Return [X, Y] of the center of cell containing provided text 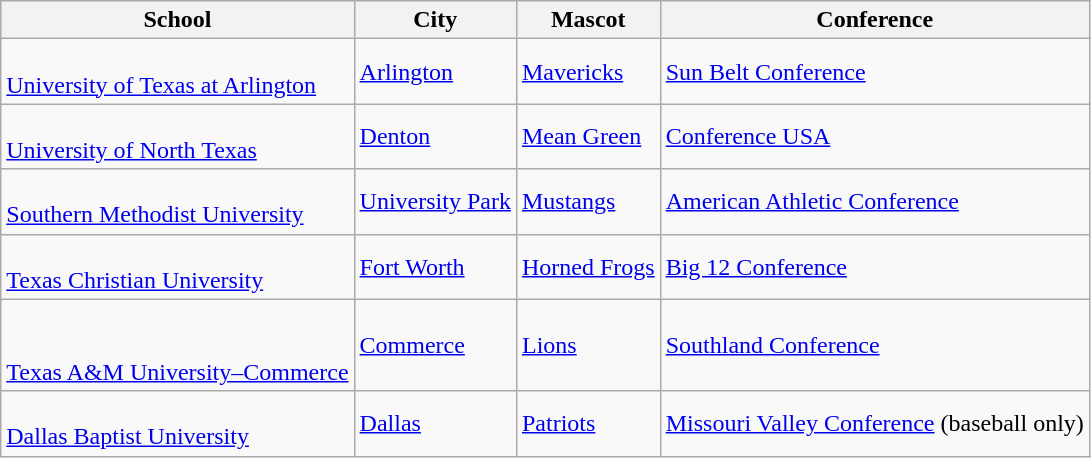
University of Texas at Arlington [178, 72]
Conference USA [874, 136]
Southern Methodist University [178, 202]
Dallas [435, 424]
University Park [435, 202]
Southland Conference [874, 345]
Sun Belt Conference [874, 72]
Mascot [588, 20]
Mustangs [588, 202]
Dallas Baptist University [178, 424]
Missouri Valley Conference (baseball only) [874, 424]
Conference [874, 20]
Denton [435, 136]
Horned Frogs [588, 266]
Fort Worth [435, 266]
Lions [588, 345]
Texas Christian University [178, 266]
Patriots [588, 424]
City [435, 20]
Arlington [435, 72]
University of North Texas [178, 136]
School [178, 20]
Commerce [435, 345]
Texas A&M University–Commerce [178, 345]
Mavericks [588, 72]
Mean Green [588, 136]
American Athletic Conference [874, 202]
Big 12 Conference [874, 266]
